Return (X, Y) of the center of cell containing provided text 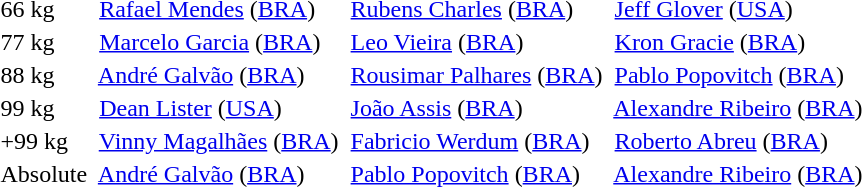
Fabricio Werdum (BRA) (474, 141)
André Galvão (BRA) (216, 75)
Marcelo Garcia (BRA) (216, 42)
Leo Vieira (BRA) (474, 42)
Dean Lister (USA) (216, 108)
João Assis (BRA) (474, 108)
Vinny Magalhães (BRA) (216, 141)
Rousimar Palhares (BRA) (474, 75)
